Return the [x, y] coordinate for the center point of the cell that contains the specified text.  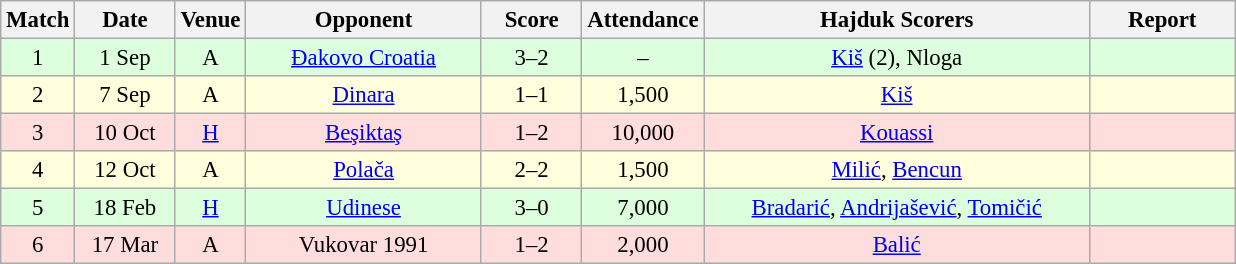
1 [38, 58]
2 [38, 95]
3–2 [532, 58]
– [643, 58]
Score [532, 20]
2,000 [643, 245]
Bradarić, Andrijašević, Tomičić [897, 208]
Kouassi [897, 133]
10 Oct [126, 133]
1 Sep [126, 58]
7,000 [643, 208]
Beşiktaş [364, 133]
Venue [210, 20]
Attendance [643, 20]
Vukovar 1991 [364, 245]
Kiš [897, 95]
Dinara [364, 95]
18 Feb [126, 208]
Kiš (2), Nloga [897, 58]
Report [1162, 20]
Milić, Bencun [897, 170]
10,000 [643, 133]
Đakovo Croatia [364, 58]
Date [126, 20]
3 [38, 133]
5 [38, 208]
Hajduk Scorers [897, 20]
2–2 [532, 170]
Match [38, 20]
7 Sep [126, 95]
6 [38, 245]
Udinese [364, 208]
17 Mar [126, 245]
12 Oct [126, 170]
1–1 [532, 95]
Opponent [364, 20]
3–0 [532, 208]
4 [38, 170]
Polača [364, 170]
Balić [897, 245]
